Return the (x, y) coordinate for the center point of the cell that contains the specified text.  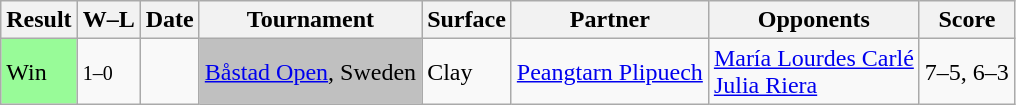
1–0 (108, 72)
Surface (467, 20)
Date (170, 20)
María Lourdes Carlé Julia Riera (814, 72)
Båstad Open, Sweden (310, 72)
Clay (467, 72)
Score (966, 20)
Tournament (310, 20)
7–5, 6–3 (966, 72)
Result (39, 20)
Peangtarn Plipuech (610, 72)
W–L (108, 20)
Partner (610, 20)
Opponents (814, 20)
Win (39, 72)
